Extract the (X, Y) coordinate from the center of the cell holding the provided text.  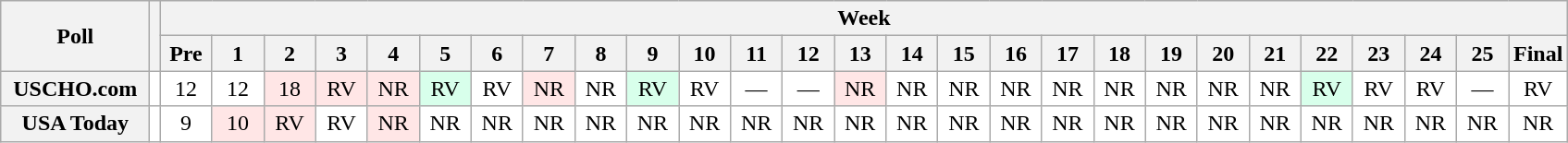
14 (912, 54)
11 (757, 54)
25 (1482, 54)
8 (600, 54)
7 (549, 54)
4 (393, 54)
Pre (186, 54)
22 (1327, 54)
13 (860, 54)
6 (497, 54)
20 (1223, 54)
Final (1537, 54)
16 (1016, 54)
3 (341, 54)
15 (964, 54)
19 (1171, 54)
21 (1275, 54)
5 (445, 54)
23 (1378, 54)
Poll (76, 36)
17 (1068, 54)
24 (1430, 54)
USCHO.com (76, 89)
USA Today (76, 124)
2 (290, 54)
1 (238, 54)
Week (864, 18)
